Search for the cell housing the specified text and yield its [x, y] center coordinate. 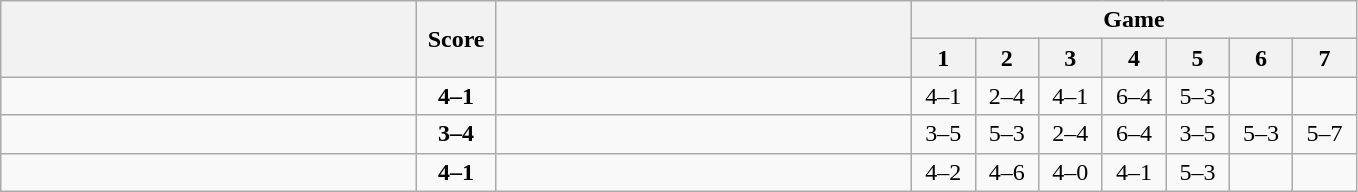
3–4 [456, 134]
5 [1198, 58]
1 [943, 58]
4–6 [1007, 172]
4–2 [943, 172]
3 [1071, 58]
4–0 [1071, 172]
6 [1261, 58]
4 [1134, 58]
5–7 [1325, 134]
2 [1007, 58]
7 [1325, 58]
Score [456, 39]
Game [1134, 20]
